Scan for the cell matching the given text and deliver its [x, y] coordinate at center. 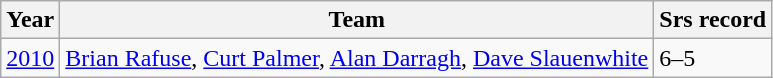
Year [30, 20]
6–5 [713, 58]
Team [357, 20]
Brian Rafuse, Curt Palmer, Alan Darragh, Dave Slauenwhite [357, 58]
2010 [30, 58]
Srs record [713, 20]
